Provide the (X, Y) coordinate of the cell's center where the given text is located.  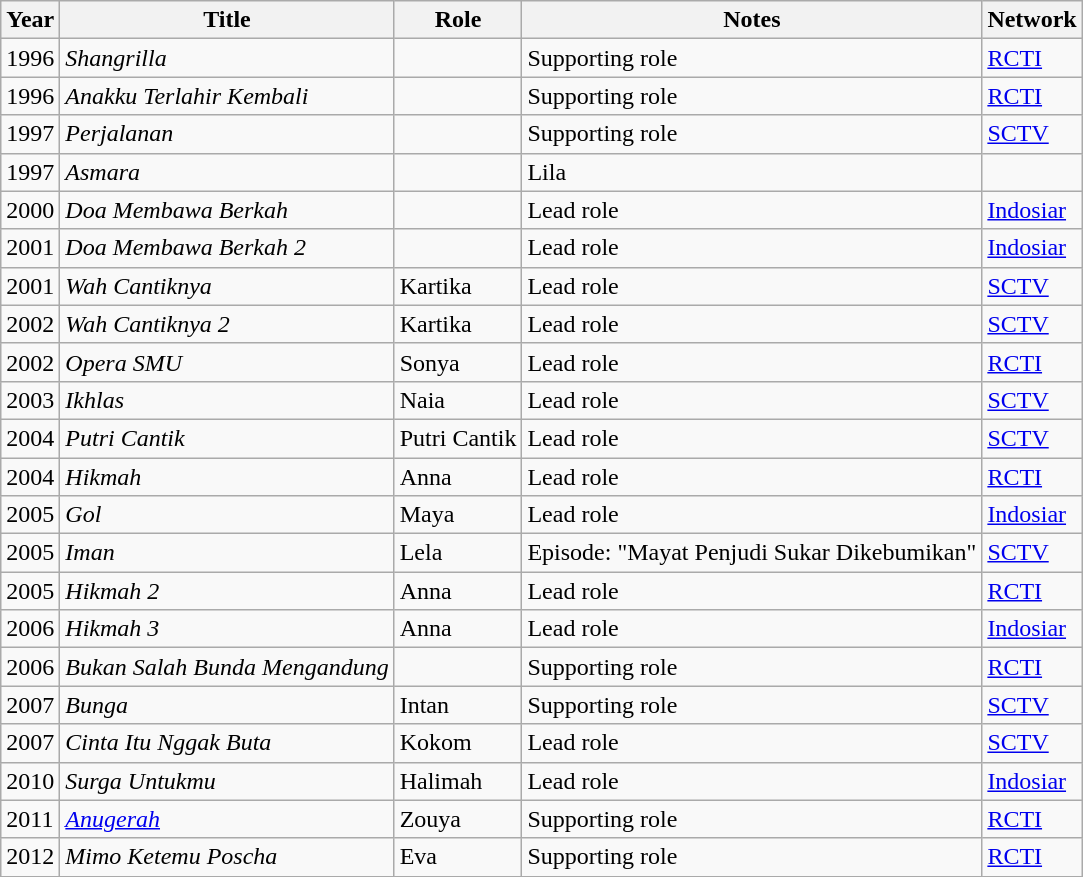
Hikmah 2 (227, 591)
Network (1032, 20)
Iman (227, 553)
Hikmah 3 (227, 629)
Maya (458, 515)
Surga Untukmu (227, 781)
Doa Membawa Berkah (227, 210)
Anakku Terlahir Kembali (227, 96)
2003 (30, 400)
Naia (458, 400)
Year (30, 20)
2010 (30, 781)
2012 (30, 857)
Hikmah (227, 477)
Doa Membawa Berkah 2 (227, 248)
Halimah (458, 781)
2011 (30, 819)
Anugerah (227, 819)
Opera SMU (227, 362)
Lela (458, 553)
Zouya (458, 819)
Perjalanan (227, 134)
Bunga (227, 705)
Episode: "Mayat Penjudi Sukar Dikebumikan" (752, 553)
Wah Cantiknya 2 (227, 324)
Intan (458, 705)
Kokom (458, 743)
Notes (752, 20)
Mimo Ketemu Poscha (227, 857)
Wah Cantiknya (227, 286)
Eva (458, 857)
Ikhlas (227, 400)
Cinta Itu Nggak Buta (227, 743)
Title (227, 20)
Shangrilla (227, 58)
Asmara (227, 172)
Gol (227, 515)
2000 (30, 210)
Lila (752, 172)
Bukan Salah Bunda Mengandung (227, 667)
Role (458, 20)
Sonya (458, 362)
